Extract the (x, y) coordinate from the center of the cell holding the provided text.  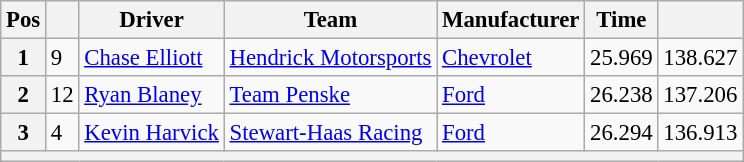
138.627 (700, 58)
Kevin Harvick (152, 133)
2 (24, 95)
Ryan Blaney (152, 95)
26.238 (622, 95)
25.969 (622, 58)
136.913 (700, 133)
Team Penske (330, 95)
1 (24, 58)
4 (62, 133)
Team (330, 20)
12 (62, 95)
Chase Elliott (152, 58)
9 (62, 58)
Hendrick Motorsports (330, 58)
Manufacturer (511, 20)
Driver (152, 20)
Stewart-Haas Racing (330, 133)
Chevrolet (511, 58)
26.294 (622, 133)
137.206 (700, 95)
Time (622, 20)
Pos (24, 20)
3 (24, 133)
